For the text-containing cell, return its midpoint in (x, y) coordinate format. 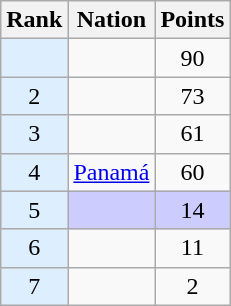
90 (192, 58)
61 (192, 134)
5 (34, 210)
Rank (34, 20)
3 (34, 134)
73 (192, 96)
7 (34, 286)
11 (192, 248)
14 (192, 210)
60 (192, 172)
Points (192, 20)
Nation (112, 20)
4 (34, 172)
Panamá (112, 172)
6 (34, 248)
